Pinpoint the cell where the given text exists, returning its (X, Y) midpoint coordinate. 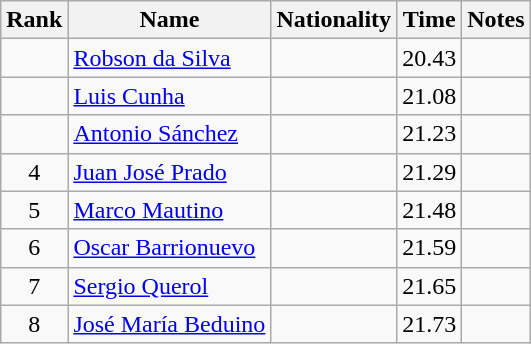
Name (170, 20)
José María Beduino (170, 324)
Antonio Sánchez (170, 134)
21.65 (430, 286)
21.73 (430, 324)
Marco Mautino (170, 210)
21.08 (430, 96)
4 (34, 172)
21.23 (430, 134)
Oscar Barrionuevo (170, 248)
Notes (496, 20)
Luis Cunha (170, 96)
21.59 (430, 248)
Sergio Querol (170, 286)
7 (34, 286)
6 (34, 248)
Time (430, 20)
Nationality (334, 20)
Juan José Prado (170, 172)
21.48 (430, 210)
20.43 (430, 58)
8 (34, 324)
21.29 (430, 172)
Robson da Silva (170, 58)
Rank (34, 20)
5 (34, 210)
